Extract the [X, Y] coordinate from the center of the cell holding the provided text.  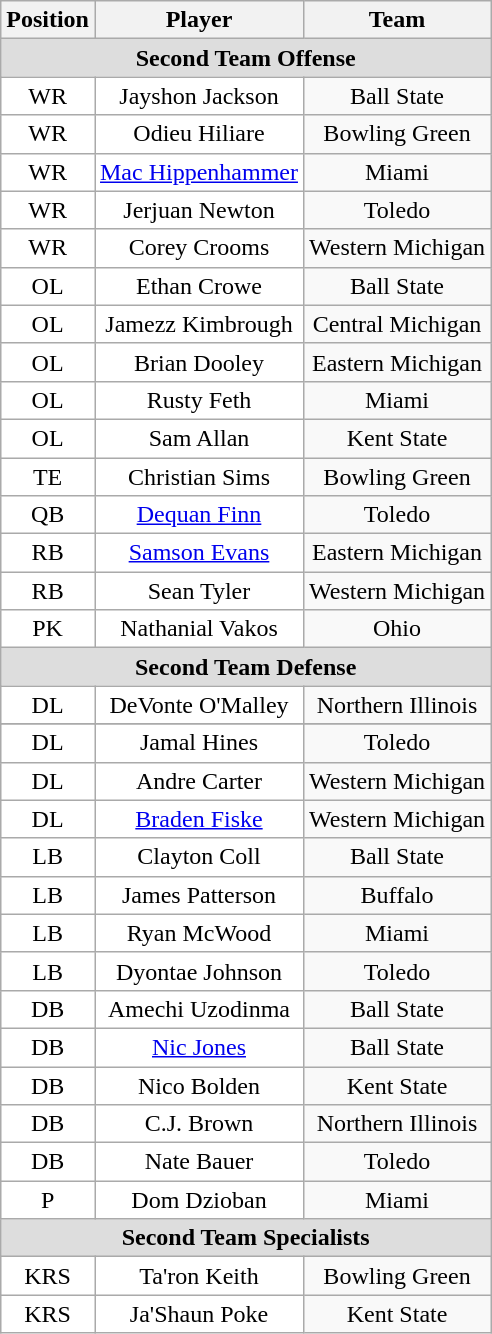
Andre Carter [198, 781]
Buffalo [396, 895]
Ryan McWood [198, 933]
Nico Bolden [198, 1085]
Team [396, 20]
P [48, 1200]
Samson Evans [198, 553]
Jamezz Kimbrough [198, 324]
Dyontae Johnson [198, 971]
Player [198, 20]
TE [48, 477]
Christian Sims [198, 477]
Ta'ron Keith [198, 1276]
Dequan Finn [198, 515]
Brian Dooley [198, 362]
QB [48, 515]
Corey Crooms [198, 248]
Jamal Hines [198, 743]
Odieu Hiliare [198, 134]
Position [48, 20]
Nathanial Vakos [198, 629]
Nic Jones [198, 1047]
Sam Allan [198, 438]
Ja'Shaun Poke [198, 1314]
C.J. Brown [198, 1124]
Second Team Specialists [246, 1238]
Rusty Feth [198, 400]
Jayshon Jackson [198, 96]
Mac Hippenhammer [198, 172]
Nate Bauer [198, 1162]
Jerjuan Newton [198, 210]
Ethan Crowe [198, 286]
DeVonte O'Malley [198, 705]
Clayton Coll [198, 857]
Braden Fiske [198, 819]
Second Team Defense [246, 667]
Second Team Offense [246, 58]
Central Michigan [396, 324]
Dom Dzioban [198, 1200]
James Patterson [198, 895]
Amechi Uzodinma [198, 1009]
Ohio [396, 629]
PK [48, 629]
Sean Tyler [198, 591]
